Find where the given text appears and provide that cell's center as (X, Y) coordinate. 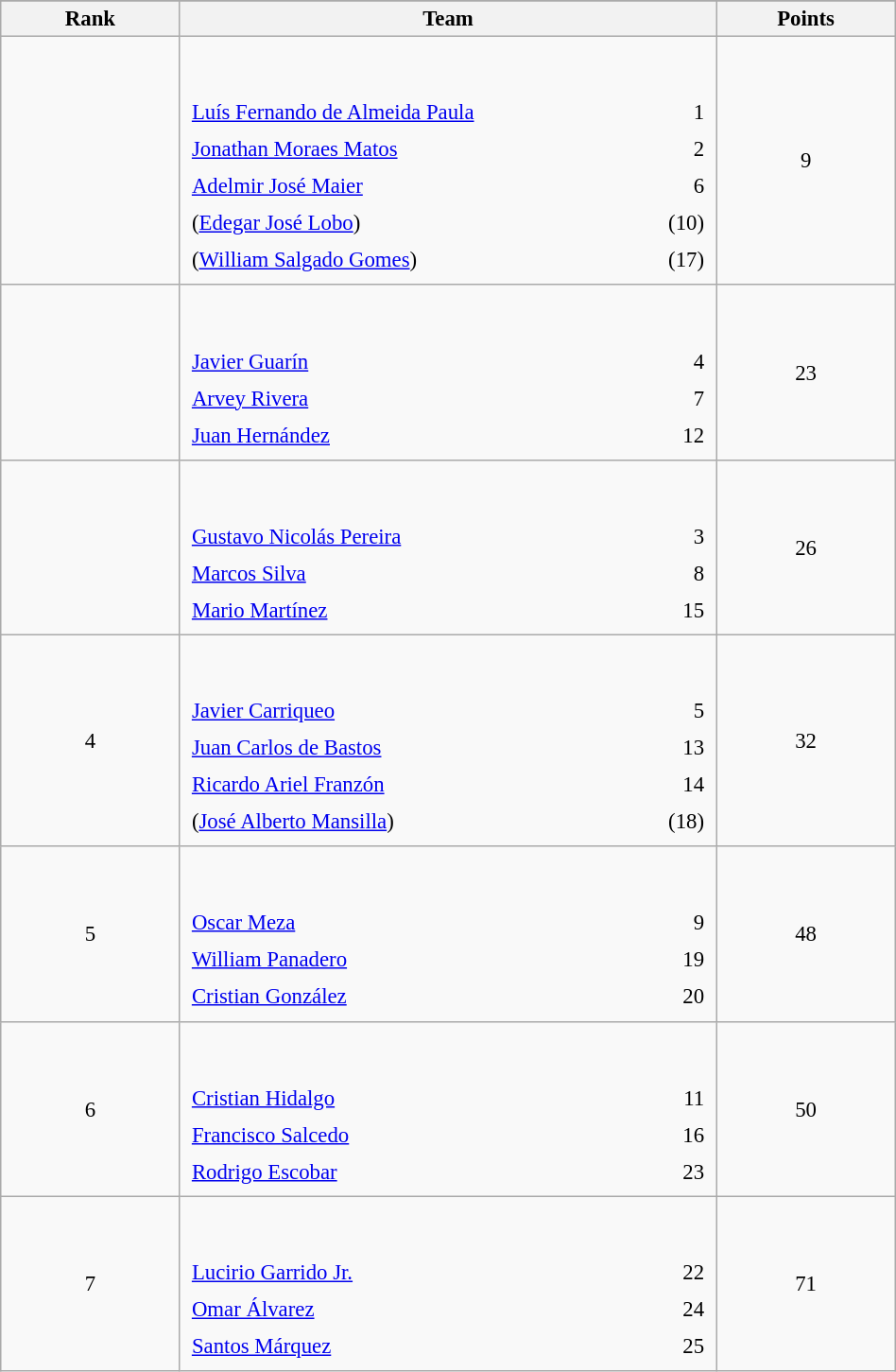
(Edegar José Lobo) (412, 223)
Cristian González (406, 997)
Javier Carriqueo (401, 711)
Cristian Hidalgo (406, 1097)
Luís Fernando de Almeida Paula 1 Jonathan Moraes Matos 2 Adelmir José Maier 6 (Edegar José Lobo) (10) (William Salgado Gomes) (17) (448, 161)
Javier Carriqueo 5 Juan Carlos de Bastos 13 Ricardo Ariel Franzón 14 (José Alberto Mansilla) (18) (448, 740)
Cristian Hidalgo 11 Francisco Salcedo 16 Rodrigo Escobar 23 (448, 1108)
20 (667, 997)
25 (669, 1346)
Juan Carlos de Bastos (401, 748)
Arvey Rivera (403, 398)
Lucirio Garrido Jr. 22 Omar Álvarez 24 Santos Márquez 25 (448, 1284)
Gustavo Nicolás Pereira (415, 536)
(William Salgado Gomes) (412, 260)
3 (677, 536)
Marcos Silva (415, 573)
Ricardo Ariel Franzón (401, 785)
Oscar Meza 9 William Panadero 19 Cristian González 20 (448, 934)
Santos Márquez (407, 1346)
48 (805, 934)
(17) (675, 260)
16 (668, 1135)
Jonathan Moraes Matos (412, 149)
Mario Martínez (415, 610)
50 (805, 1108)
Javier Guarín (403, 361)
13 (663, 748)
Francisco Salcedo (406, 1135)
Team (448, 19)
(José Alberto Mansilla) (401, 822)
Luís Fernando de Almeida Paula (412, 113)
14 (663, 785)
Juan Hernández (403, 435)
Adelmir José Maier (412, 186)
32 (805, 740)
(10) (675, 223)
Omar Álvarez (407, 1309)
2 (675, 149)
26 (805, 547)
8 (677, 573)
Rodrigo Escobar (406, 1172)
1 (675, 113)
22 (669, 1272)
24 (669, 1309)
11 (668, 1097)
Points (805, 19)
12 (663, 435)
Lucirio Garrido Jr. (407, 1272)
15 (677, 610)
19 (667, 960)
Javier Guarín 4 Arvey Rivera 7 Juan Hernández 12 (448, 373)
Gustavo Nicolás Pereira 3 Marcos Silva 8 Mario Martínez 15 (448, 547)
William Panadero (406, 960)
71 (805, 1284)
Oscar Meza (406, 923)
(18) (663, 822)
Rank (91, 19)
